For the text-containing cell, return its midpoint in (x, y) coordinate format. 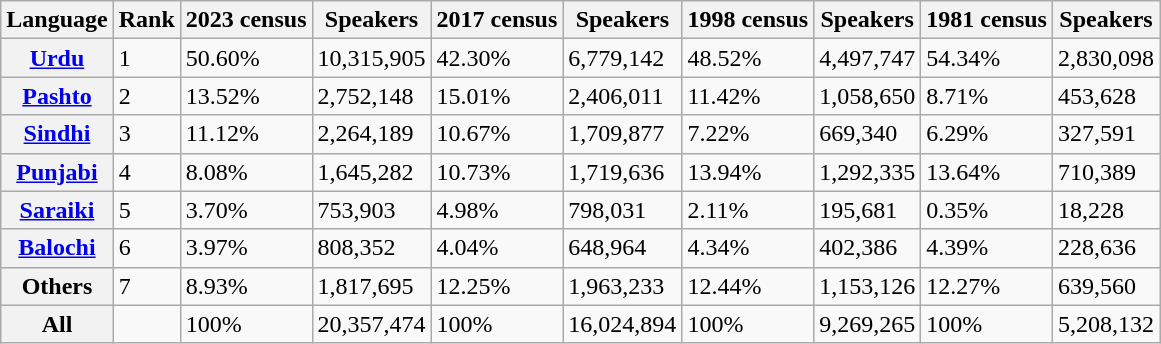
12.27% (987, 286)
4 (146, 172)
3.70% (246, 210)
Urdu (57, 58)
8.71% (987, 96)
798,031 (622, 210)
3.97% (246, 248)
5 (146, 210)
1981 census (987, 20)
327,591 (1106, 134)
1 (146, 58)
12.44% (748, 286)
Others (57, 286)
Punjabi (57, 172)
5,208,132 (1106, 324)
11.12% (246, 134)
2 (146, 96)
4.98% (497, 210)
6 (146, 248)
8.08% (246, 172)
10.73% (497, 172)
2,752,148 (372, 96)
228,636 (1106, 248)
1,058,650 (868, 96)
1,153,126 (868, 286)
639,560 (1106, 286)
8.93% (246, 286)
12.25% (497, 286)
Rank (146, 20)
16,024,894 (622, 324)
753,903 (372, 210)
4.34% (748, 248)
2,406,011 (622, 96)
42.30% (497, 58)
13.64% (987, 172)
1,719,636 (622, 172)
453,628 (1106, 96)
Sindhi (57, 134)
710,389 (1106, 172)
Saraiki (57, 210)
3 (146, 134)
2,264,189 (372, 134)
10.67% (497, 134)
4.04% (497, 248)
402,386 (868, 248)
11.42% (748, 96)
1,292,335 (868, 172)
20,357,474 (372, 324)
7.22% (748, 134)
2023 census (246, 20)
669,340 (868, 134)
2,830,098 (1106, 58)
808,352 (372, 248)
10,315,905 (372, 58)
1,817,695 (372, 286)
Pashto (57, 96)
54.34% (987, 58)
18,228 (1106, 210)
1,645,282 (372, 172)
2017 census (497, 20)
4.39% (987, 248)
13.94% (748, 172)
48.52% (748, 58)
195,681 (868, 210)
2.11% (748, 210)
648,964 (622, 248)
50.60% (246, 58)
All (57, 324)
Language (57, 20)
4,497,747 (868, 58)
6,779,142 (622, 58)
0.35% (987, 210)
7 (146, 286)
1,709,877 (622, 134)
1,963,233 (622, 286)
15.01% (497, 96)
13.52% (246, 96)
Balochi (57, 248)
6.29% (987, 134)
9,269,265 (868, 324)
1998 census (748, 20)
